Scan for the cell matching the given text and deliver its [x, y] coordinate at center. 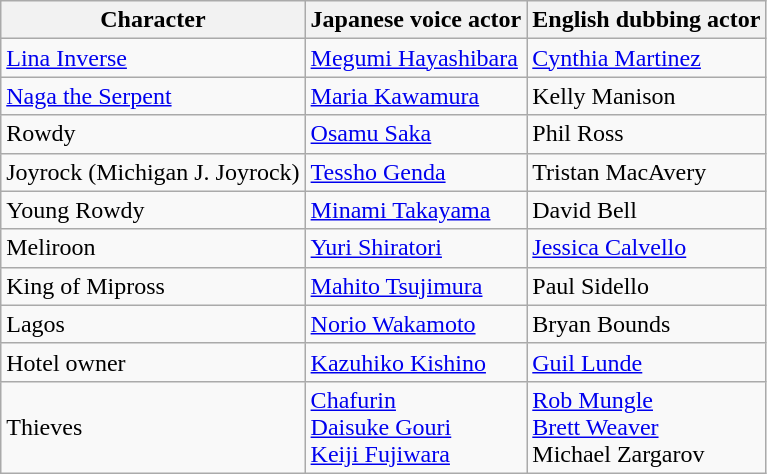
Hotel owner [153, 362]
Paul Sidello [646, 286]
Chafurin Daisuke Gouri Keiji Fujiwara [416, 427]
Joyrock (Michigan J. Joyrock) [153, 172]
King of Mipross [153, 286]
Meliroon [153, 248]
English dubbing actor [646, 20]
Jessica Calvello [646, 248]
Mahito Tsujimura [416, 286]
Character [153, 20]
Lina Inverse [153, 58]
Guil Lunde [646, 362]
Megumi Hayashibara [416, 58]
Tristan MacAvery [646, 172]
Kelly Manison [646, 96]
Minami Takayama [416, 210]
Yuri Shiratori [416, 248]
Lagos [153, 324]
Naga the Serpent [153, 96]
Rowdy [153, 134]
Thieves [153, 427]
David Bell [646, 210]
Rob Mungle Brett Weaver Michael Zargarov [646, 427]
Norio Wakamoto [416, 324]
Phil Ross [646, 134]
Japanese voice actor [416, 20]
Osamu Saka [416, 134]
Maria Kawamura [416, 96]
Cynthia Martinez [646, 58]
Young Rowdy [153, 210]
Tessho Genda [416, 172]
Bryan Bounds [646, 324]
Kazuhiko Kishino [416, 362]
